Determine the [x, y] coordinate at the center of the cell enclosing the given text.  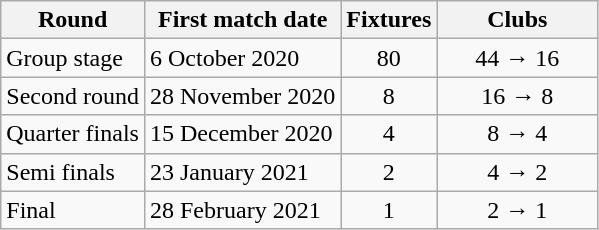
Semi finals [73, 172]
Quarter finals [73, 134]
28 November 2020 [242, 96]
44 → 16 [518, 58]
4 → 2 [518, 172]
8 [389, 96]
Final [73, 210]
Clubs [518, 20]
Group stage [73, 58]
1 [389, 210]
15 December 2020 [242, 134]
2 → 1 [518, 210]
8 → 4 [518, 134]
First match date [242, 20]
23 January 2021 [242, 172]
Second round [73, 96]
4 [389, 134]
16 → 8 [518, 96]
6 October 2020 [242, 58]
Round [73, 20]
Fixtures [389, 20]
28 February 2021 [242, 210]
2 [389, 172]
80 [389, 58]
